Provide the (x, y) coordinate of the cell's center where the given text is located.  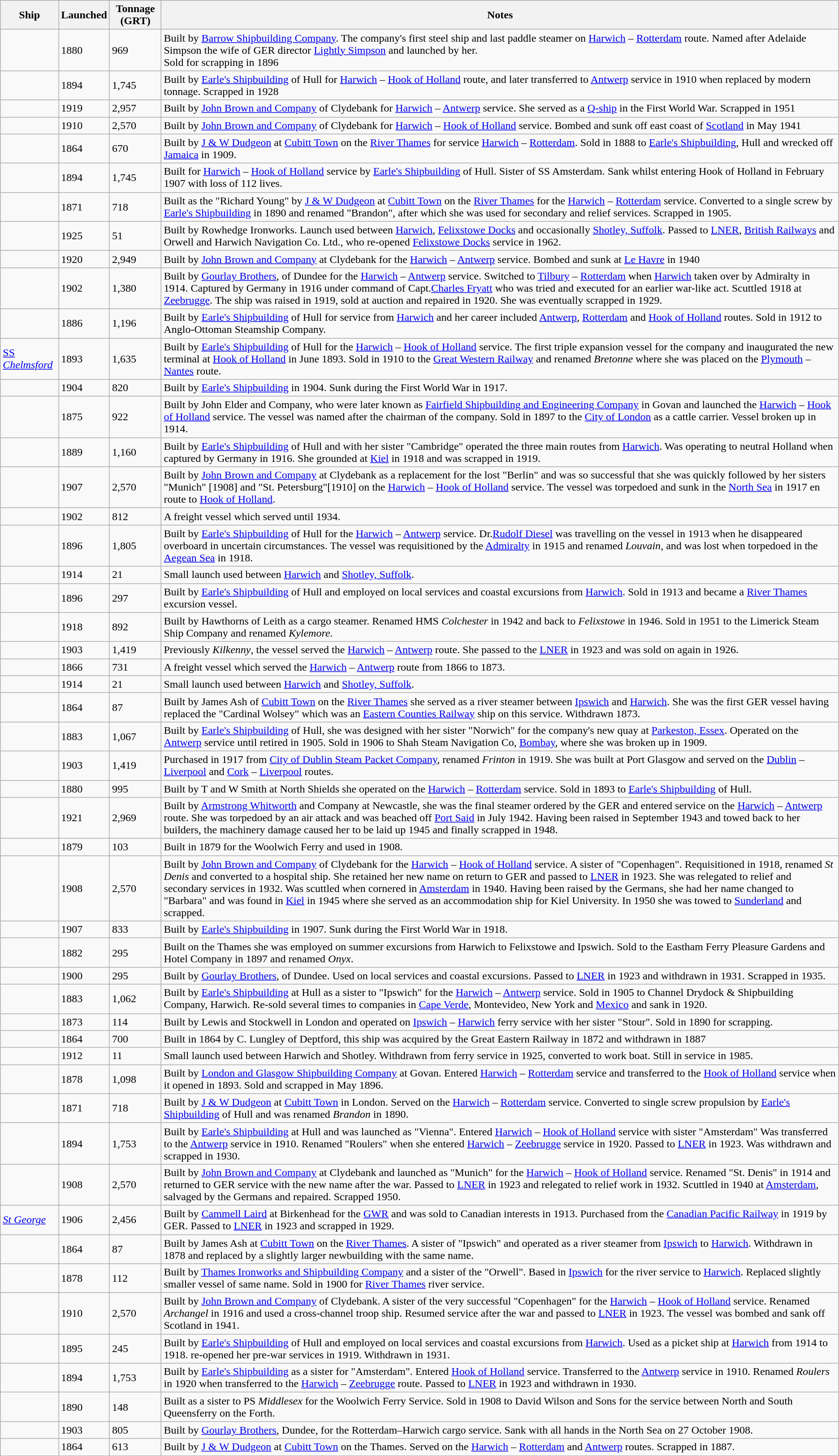
1919 (84, 108)
1904 (84, 388)
1906 (84, 1219)
A freight vessel which served until 1934. (500, 517)
114 (135, 1022)
1866 (84, 667)
Built by John Brown and Company of Clydebank for Harwich – Antwerp service. She served as a Q-ship in the First World War. Scrapped in 1951 (500, 108)
51 (135, 236)
1895 (84, 1348)
Built by John Brown and Company of Clydebank for Harwich – Hook of Holland service. Bombed and sunk off east coast of Scotland in May 1941 (500, 125)
1873 (84, 1022)
1875 (84, 417)
2,969 (135, 818)
892 (135, 627)
1882 (84, 952)
969 (135, 50)
245 (135, 1348)
1925 (84, 236)
1890 (84, 1407)
1,196 (135, 323)
SS Chelmsford (30, 358)
1,160 (135, 452)
700 (135, 1039)
812 (135, 517)
805 (135, 1430)
1920 (84, 259)
Built by Lewis and Stockwell in London and operated on Ipswich – Harwich ferry service with her sister "Stour". Sold in 1890 for scrapping. (500, 1022)
297 (135, 598)
731 (135, 667)
2,957 (135, 108)
670 (135, 149)
1,380 (135, 288)
2,456 (135, 1219)
Built by Earle's Shipbuilding in 1904. Sunk during the First World War in 1917. (500, 388)
148 (135, 1407)
112 (135, 1279)
1,067 (135, 737)
Built by T and W Smith at North Shields she operated on the Harwich – Rotterdam service. Sold in 1893 to Earle's Shipbuilding of Hull. (500, 789)
1889 (84, 452)
Built by Gourlay Brothers, of Dundee. Used on local services and coastal excursions. Passed to LNER in 1923 and withdrawn in 1931. Scrapped in 1935. (500, 976)
11 (135, 1056)
1893 (84, 358)
Tonnage (GRT) (135, 15)
2,949 (135, 259)
103 (135, 847)
Launched (84, 15)
1918 (84, 627)
820 (135, 388)
995 (135, 789)
922 (135, 417)
Previously Kilkenny, the vessel served the Harwich – Antwerp route. She passed to the LNER in 1923 and was sold on again in 1926. (500, 650)
Built by Gourlay Brothers, Dundee, for the Rotterdam–Harwich cargo service. Sank with all hands in the North Sea on 27 October 1908. (500, 1430)
1921 (84, 818)
1886 (84, 323)
1900 (84, 976)
1,062 (135, 999)
1,098 (135, 1079)
1,805 (135, 546)
Built by Earle's Shipbuilding in 1907. Sunk during the First World War in 1918. (500, 930)
Built in 1864 by C. Lungley of Deptford, this ship was acquired by the Great Eastern Railway in 1872 and withdrawn in 1887 (500, 1039)
1879 (84, 847)
Built in 1879 for the Woolwich Ferry and used in 1908. (500, 847)
613 (135, 1447)
Ship (30, 15)
A freight vessel which served the Harwich – Antwerp route from 1866 to 1873. (500, 667)
Built by J & W Dudgeon at Cubitt Town on the Thames. Served on the Harwich – Rotterdam and Antwerp routes. Scrapped in 1887. (500, 1447)
St George (30, 1219)
Small launch used between Harwich and Shotley. Withdrawn from ferry service in 1925, converted to work boat. Still in service in 1985. (500, 1056)
Notes (500, 15)
Built by John Brown and Company at Clydebank for the Harwich – Antwerp service. Bombed and sunk at Le Havre in 1940 (500, 259)
833 (135, 930)
1912 (84, 1056)
1,635 (135, 358)
